Output the (x, y) coordinate of the center of the cell containing the given text.  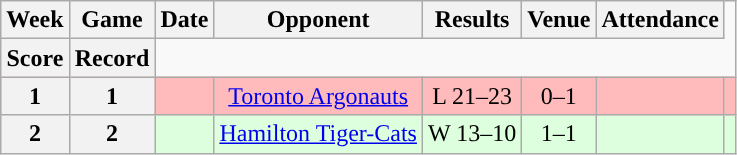
Score (35, 58)
Game (112, 20)
0–1 (559, 96)
L 21–23 (472, 96)
Week (35, 20)
Record (112, 58)
1–1 (559, 134)
W 13–10 (472, 134)
Toronto Argonauts (318, 96)
Opponent (318, 20)
Venue (559, 20)
Hamilton Tiger-Cats (318, 134)
Results (472, 20)
Date (184, 20)
Attendance (660, 20)
